Search for the cell housing the specified text and yield its [x, y] center coordinate. 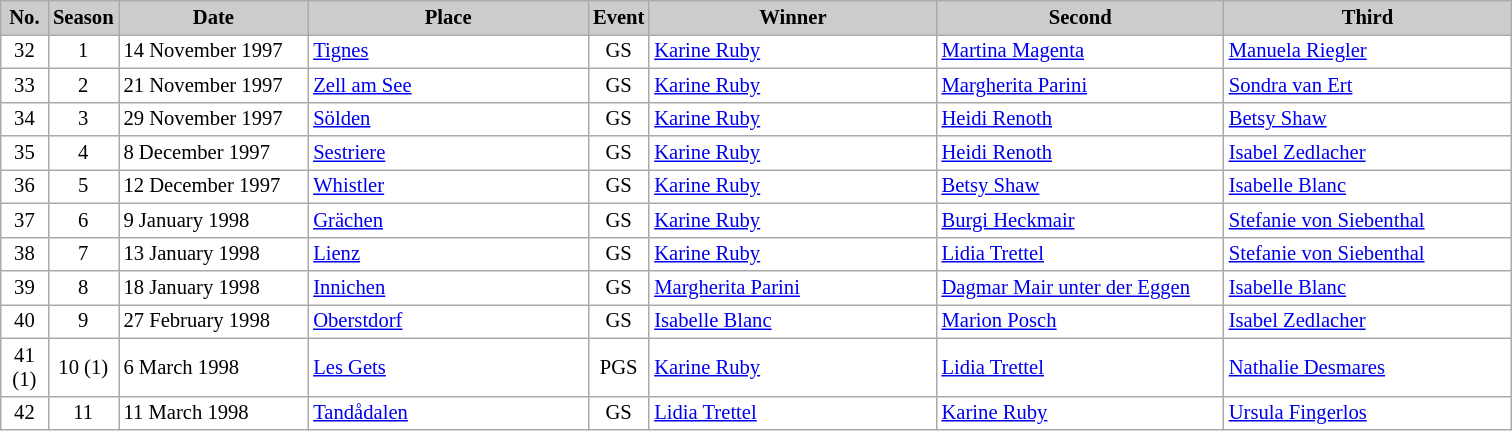
Manuela Riegler [1368, 51]
7 [83, 254]
18 January 1998 [213, 287]
Grächen [448, 220]
Event [618, 17]
Ursula Fingerlos [1368, 413]
14 November 1997 [213, 51]
29 November 1997 [213, 119]
Tandådalen [448, 413]
2 [83, 85]
Martina Magenta [1080, 51]
21 November 1997 [213, 85]
33 [24, 85]
32 [24, 51]
6 March 1998 [213, 367]
Dagmar Mair unter der Eggen [1080, 287]
1 [83, 51]
Date [213, 17]
42 [24, 413]
39 [24, 287]
No. [24, 17]
8 December 1997 [213, 153]
4 [83, 153]
12 December 1997 [213, 186]
8 [83, 287]
9 January 1998 [213, 220]
35 [24, 153]
6 [83, 220]
41 (1) [24, 367]
Tignes [448, 51]
13 January 1998 [213, 254]
11 March 1998 [213, 413]
Season [83, 17]
37 [24, 220]
Place [448, 17]
Sestriere [448, 153]
Innichen [448, 287]
5 [83, 186]
Sölden [448, 119]
Zell am See [448, 85]
Second [1080, 17]
Third [1368, 17]
3 [83, 119]
9 [83, 321]
40 [24, 321]
PGS [618, 367]
Oberstdorf [448, 321]
36 [24, 186]
10 (1) [83, 367]
Nathalie Desmares [1368, 367]
Sondra van Ert [1368, 85]
Whistler [448, 186]
11 [83, 413]
38 [24, 254]
Lienz [448, 254]
27 February 1998 [213, 321]
Winner [792, 17]
Les Gets [448, 367]
Burgi Heckmair [1080, 220]
34 [24, 119]
Marion Posch [1080, 321]
